Output the [x, y] coordinate of the center of the cell containing the given text.  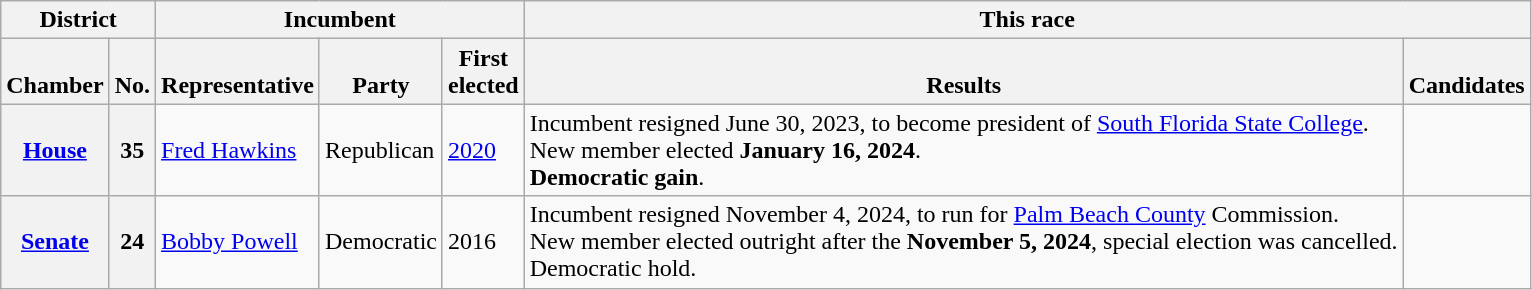
Democratic [380, 242]
Bobby Powell [238, 242]
Senate [55, 242]
No. [132, 72]
Fred Hawkins [238, 150]
Republican [380, 150]
This race [1027, 20]
24 [132, 242]
Incumbent [340, 20]
Party [380, 72]
Candidates [1466, 72]
Representative [238, 72]
House [55, 150]
2020 [483, 150]
District [78, 20]
Chamber [55, 72]
35 [132, 150]
2016 [483, 242]
Firstelected [483, 72]
Incumbent resigned June 30, 2023, to become president of South Florida State College.New member elected January 16, 2024.Democratic gain. [964, 150]
Results [964, 72]
